For the text-containing cell, return its midpoint in [X, Y] coordinate format. 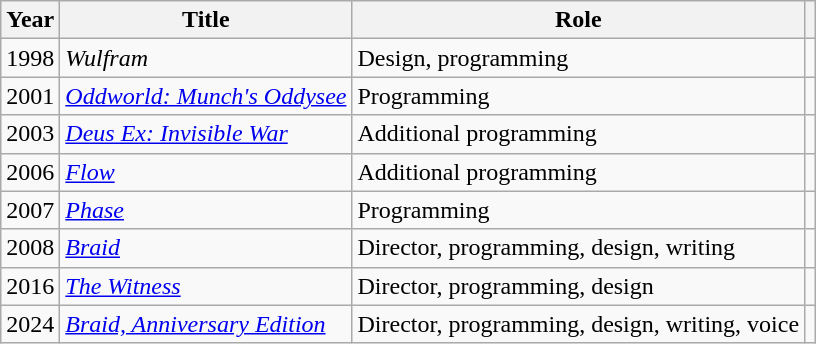
The Witness [206, 286]
Flow [206, 172]
Phase [206, 210]
Braid [206, 248]
Design, programming [578, 58]
Wulfram [206, 58]
2003 [30, 134]
Braid, Anniversary Edition [206, 324]
1998 [30, 58]
2001 [30, 96]
Director, programming, design [578, 286]
Oddworld: Munch's Oddysee [206, 96]
Deus Ex: Invisible War [206, 134]
2016 [30, 286]
Director, programming, design, writing [578, 248]
Title [206, 20]
2007 [30, 210]
Role [578, 20]
Director, programming, design, writing, voice [578, 324]
2024 [30, 324]
Year [30, 20]
2006 [30, 172]
2008 [30, 248]
